Pinpoint the cell where the given text exists, returning its (X, Y) midpoint coordinate. 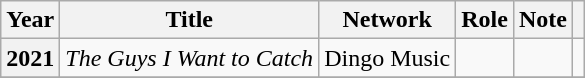
Note (542, 20)
2021 (30, 58)
Dingo Music (388, 58)
Network (388, 20)
Year (30, 20)
The Guys I Want to Catch (190, 58)
Role (485, 20)
Title (190, 20)
